From the cell containing the given text, extract its center point as [x, y] coordinate. 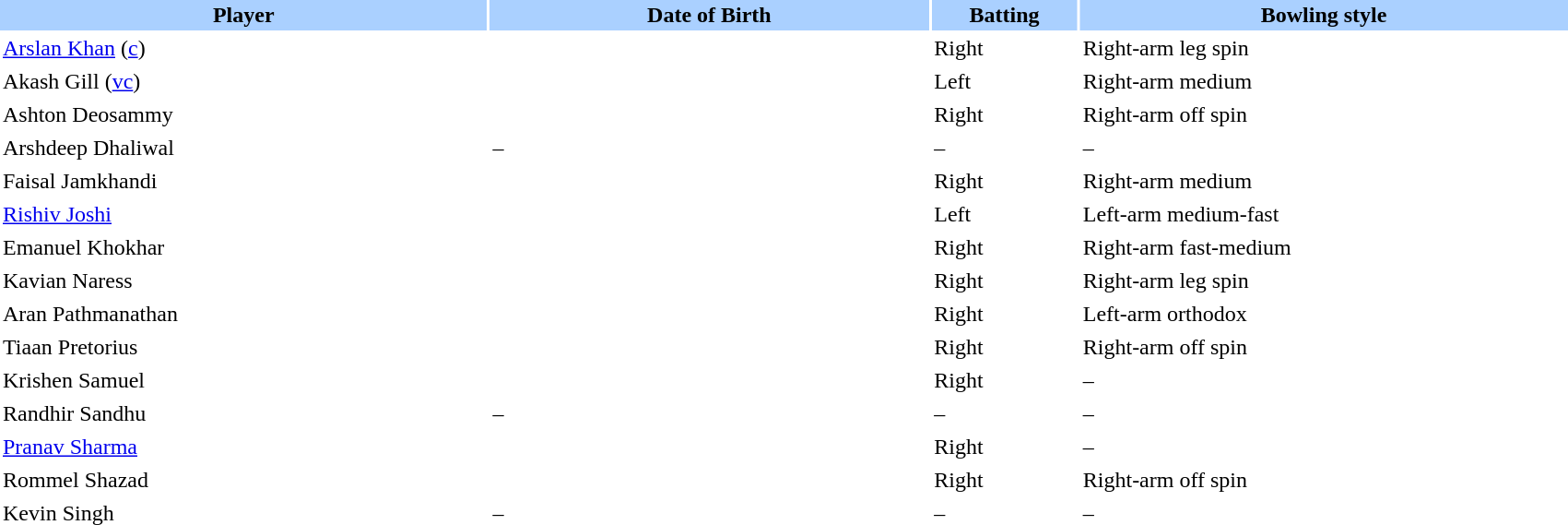
Randhir Sandhu [243, 413]
Emanuel Khokhar [243, 247]
Left-arm medium-fast [1324, 214]
Date of Birth [710, 15]
Player [243, 15]
Faisal Jamkhandi [243, 181]
Rommel Shazad [243, 480]
Akash Gill (vc) [243, 81]
Batting [1005, 15]
Bowling style [1324, 15]
Arshdeep Dhaliwal [243, 148]
Pranav Sharma [243, 447]
Krishen Samuel [243, 380]
Rishiv Joshi [243, 214]
Right-arm fast-medium [1324, 247]
Aran Pathmanathan [243, 314]
Arslan Khan (c) [243, 48]
Left-arm orthodox [1324, 314]
Tiaan Pretorius [243, 347]
Ashton Deosammy [243, 114]
Kavian Naress [243, 280]
